Return the [x, y] coordinate for the center point of the cell that contains the specified text.  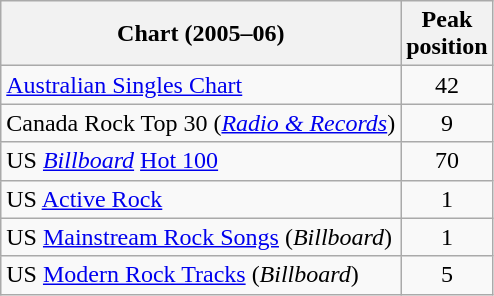
42 [447, 85]
9 [447, 123]
Australian Singles Chart [201, 85]
US Modern Rock Tracks (Billboard) [201, 275]
US Billboard Hot 100 [201, 161]
US Active Rock [201, 199]
70 [447, 161]
5 [447, 275]
Chart (2005–06) [201, 34]
Canada Rock Top 30 (Radio & Records) [201, 123]
Peakposition [447, 34]
US Mainstream Rock Songs (Billboard) [201, 237]
